Find where the given text appears and provide that cell's center as (x, y) coordinate. 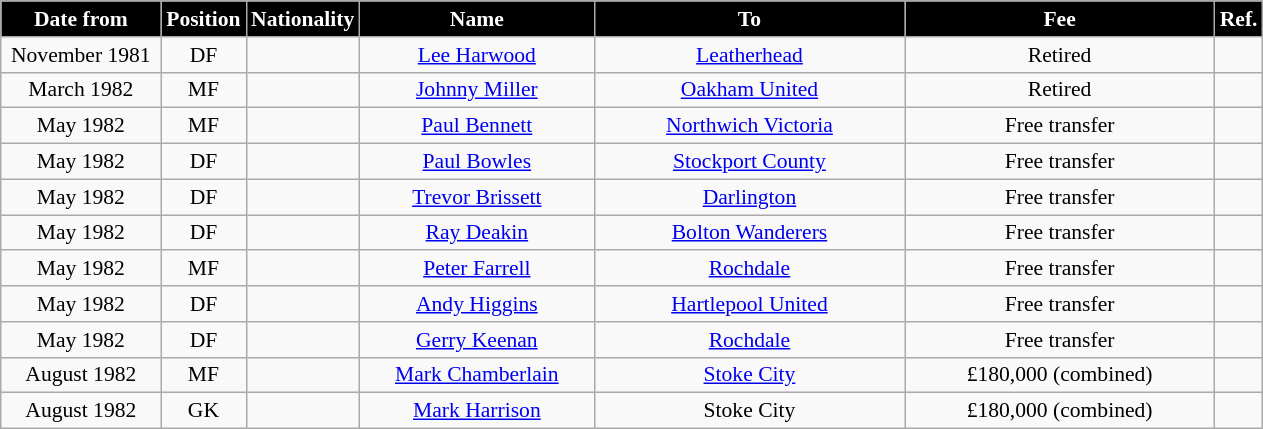
Darlington (749, 197)
To (749, 19)
Ray Deakin (476, 233)
November 1981 (81, 55)
Mark Harrison (476, 411)
Stockport County (749, 162)
Paul Bennett (476, 126)
Paul Bowles (476, 162)
Trevor Brissett (476, 197)
Leatherhead (749, 55)
Johnny Miller (476, 90)
Hartlepool United (749, 304)
Oakham United (749, 90)
Lee Harwood (476, 55)
Peter Farrell (476, 269)
Bolton Wanderers (749, 233)
Date from (81, 19)
Fee (1060, 19)
GK (204, 411)
Nationality (302, 19)
Ref. (1239, 19)
Mark Chamberlain (476, 375)
March 1982 (81, 90)
Position (204, 19)
Name (476, 19)
Andy Higgins (476, 304)
Gerry Keenan (476, 340)
Northwich Victoria (749, 126)
